Search for the cell housing the specified text and yield its [X, Y] center coordinate. 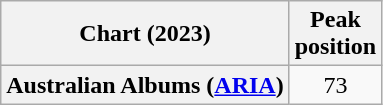
Chart (2023) [145, 34]
Australian Albums (ARIA) [145, 85]
73 [335, 85]
Peakposition [335, 34]
